Scan for the cell matching the given text and deliver its (X, Y) coordinate at center. 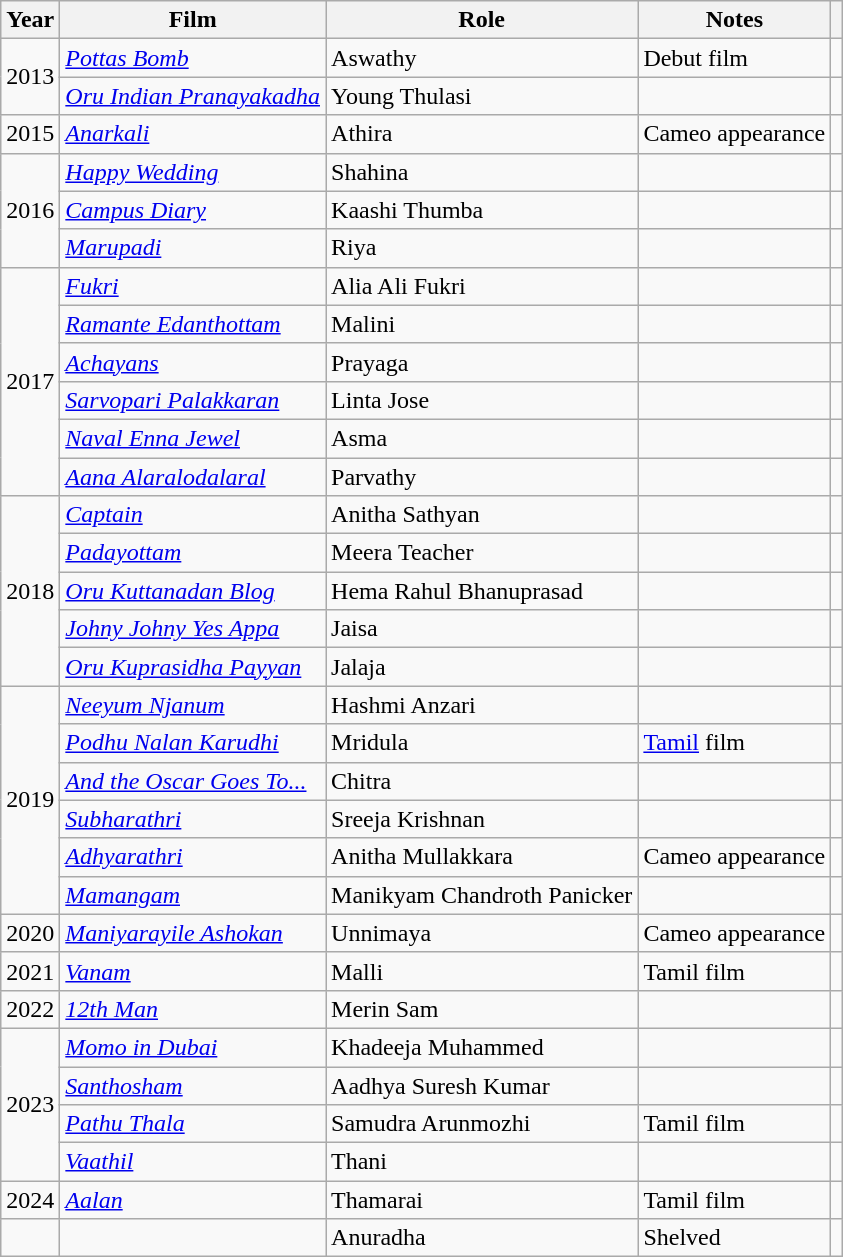
Linta Jose (482, 400)
Young Thulasi (482, 96)
Riya (482, 248)
Subharathri (193, 819)
2018 (30, 591)
Sarvopari Palakkaran (193, 400)
Anitha Mullakkara (482, 857)
Hashmi Anzari (482, 705)
Notes (734, 20)
Padayottam (193, 553)
Sreeja Krishnan (482, 819)
Khadeeja Muhammed (482, 1047)
And the Oscar Goes To... (193, 781)
12th Man (193, 1009)
Vanam (193, 971)
Hema Rahul Bhanuprasad (482, 591)
Aalan (193, 1200)
Mridula (482, 743)
Shahina (482, 172)
Manikyam Chandroth Panicker (482, 895)
2013 (30, 77)
Anitha Sathyan (482, 515)
Film (193, 20)
Malli (482, 971)
Kaashi Thumba (482, 210)
Oru Kuprasidha Payyan (193, 667)
Anuradha (482, 1238)
2017 (30, 381)
Jalaja (482, 667)
Alia Ali Fukri (482, 286)
Anarkali (193, 134)
Thani (482, 1162)
2020 (30, 933)
2015 (30, 134)
Podhu Nalan Karudhi (193, 743)
Aadhya Suresh Kumar (482, 1085)
2023 (30, 1104)
Asma (482, 438)
Pathu Thala (193, 1124)
Aana Alaralodalaral (193, 477)
Aswathy (482, 58)
Debut film (734, 58)
Samudra Arunmozhi (482, 1124)
Shelved (734, 1238)
Oru Indian Pranayakadha (193, 96)
Naval Enna Jewel (193, 438)
Fukri (193, 286)
Jaisa (482, 629)
Adhyarathri (193, 857)
Vaathil (193, 1162)
Meera Teacher (482, 553)
2022 (30, 1009)
Santhosham (193, 1085)
Mamangam (193, 895)
Unnimaya (482, 933)
Role (482, 20)
Year (30, 20)
Thamarai (482, 1200)
Malini (482, 324)
Captain (193, 515)
Momo in Dubai (193, 1047)
Ramante Edanthottam (193, 324)
Athira (482, 134)
Maniyarayile Ashokan (193, 933)
Happy Wedding (193, 172)
Prayaga (482, 362)
Neeyum Njanum (193, 705)
Parvathy (482, 477)
Merin Sam (482, 1009)
Campus Diary (193, 210)
Marupadi (193, 248)
2021 (30, 971)
Oru Kuttanadan Blog (193, 591)
2016 (30, 210)
Johny Johny Yes Appa (193, 629)
Pottas Bomb (193, 58)
2024 (30, 1200)
Chitra (482, 781)
Achayans (193, 362)
2019 (30, 800)
